Return the (X, Y) coordinate for the center point of the cell that contains the specified text.  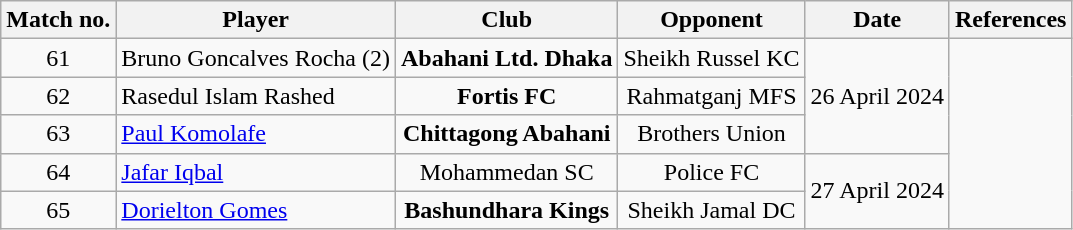
61 (58, 58)
62 (58, 96)
63 (58, 134)
Police FC (712, 172)
27 April 2024 (877, 191)
Rasedul Islam Rashed (256, 96)
Chittagong Abahani (506, 134)
References (1010, 20)
Date (877, 20)
Abahani Ltd. Dhaka (506, 58)
64 (58, 172)
Bruno Goncalves Rocha (2) (256, 58)
65 (58, 210)
Dorielton Gomes (256, 210)
Jafar Iqbal (256, 172)
Sheikh Jamal DC (712, 210)
Rahmatganj MFS (712, 96)
26 April 2024 (877, 96)
Brothers Union (712, 134)
Sheikh Russel KC (712, 58)
Fortis FC (506, 96)
Paul Komolafe (256, 134)
Opponent (712, 20)
Match no. (58, 20)
Club (506, 20)
Mohammedan SC (506, 172)
Bashundhara Kings (506, 210)
Player (256, 20)
